Return the [X, Y] coordinate for the center point of the cell that contains the specified text.  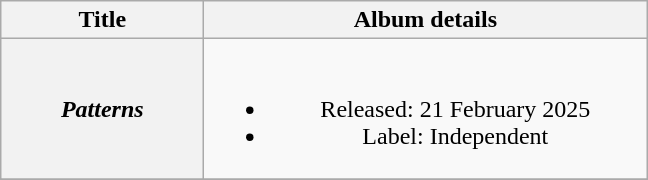
Patterns [102, 109]
Title [102, 20]
Released: 21 February 2025Label: Independent [426, 109]
Album details [426, 20]
